Identify which cell holds the provided text, then report its (x, y) central coordinate. 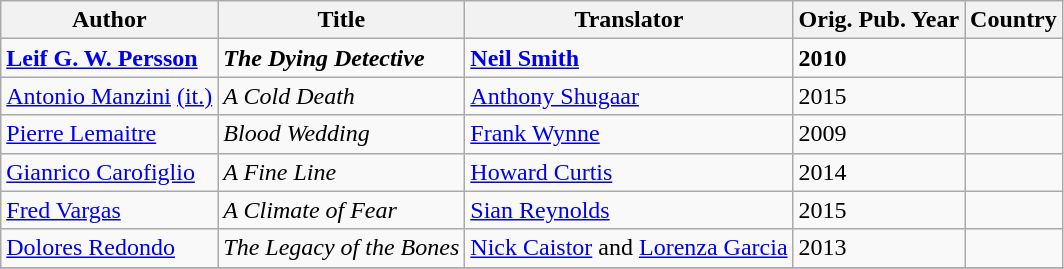
Neil Smith (629, 58)
Anthony Shugaar (629, 96)
Nick Caistor and Lorenza Garcia (629, 248)
Antonio Manzini (it.) (110, 96)
Frank Wynne (629, 134)
Country (1014, 20)
Gianrico Carofiglio (110, 172)
2010 (878, 58)
A Fine Line (342, 172)
Title (342, 20)
Leif G. W. Persson (110, 58)
2009 (878, 134)
Fred Vargas (110, 210)
Dolores Redondo (110, 248)
A Cold Death (342, 96)
Translator (629, 20)
Sian Reynolds (629, 210)
Orig. Pub. Year (878, 20)
Author (110, 20)
2014 (878, 172)
2013 (878, 248)
The Dying Detective (342, 58)
The Legacy of the Bones (342, 248)
Pierre Lemaitre (110, 134)
A Climate of Fear (342, 210)
Blood Wedding (342, 134)
Howard Curtis (629, 172)
